Output the (x, y) coordinate of the center of the cell containing the given text.  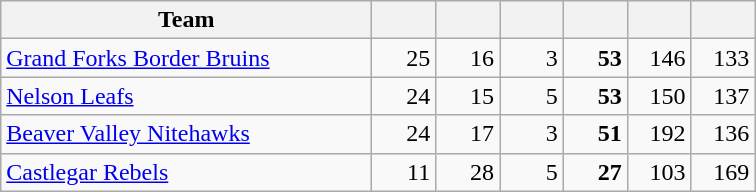
27 (595, 172)
16 (468, 58)
Castlegar Rebels (186, 172)
150 (659, 96)
11 (404, 172)
15 (468, 96)
169 (723, 172)
17 (468, 134)
Team (186, 20)
137 (723, 96)
136 (723, 134)
51 (595, 134)
133 (723, 58)
103 (659, 172)
25 (404, 58)
146 (659, 58)
28 (468, 172)
Grand Forks Border Bruins (186, 58)
Beaver Valley Nitehawks (186, 134)
192 (659, 134)
Nelson Leafs (186, 96)
